Return the [X, Y] coordinate for the center point of the cell that contains the specified text.  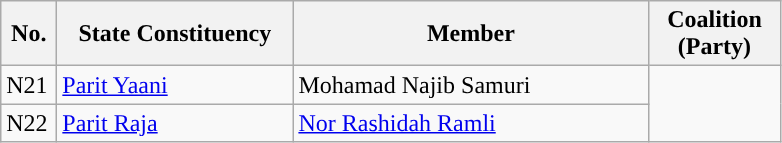
N21 [29, 85]
N22 [29, 123]
Parit Raja [175, 123]
Mohamad Najib Samuri [471, 85]
Member [471, 34]
No. [29, 34]
Coalition (Party) [714, 34]
Nor Rashidah Ramli [471, 123]
State Constituency [175, 34]
Parit Yaani [175, 85]
